Return (X, Y) of the center of cell containing provided text 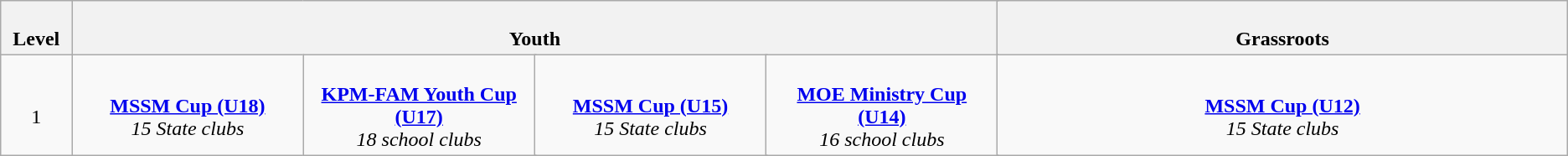
MSSM Cup (U15) 15 State clubs (650, 106)
1 (37, 106)
Level (37, 29)
Youth (534, 29)
Grassroots (1282, 29)
MSSM Cup (U18) 15 State clubs (188, 106)
KPM-FAM Youth Cup (U17) 18 school clubs (419, 106)
MSSM Cup (U12) 15 State clubs (1282, 106)
MOE Ministry Cup (U14) 16 school clubs (882, 106)
